Pinpoint the cell where the given text exists, returning its (X, Y) midpoint coordinate. 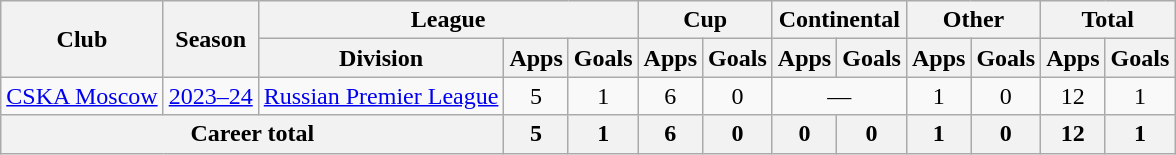
Russian Premier League (381, 96)
Division (381, 58)
— (839, 96)
2023–24 (210, 96)
Season (210, 39)
League (448, 20)
Continental (839, 20)
Career total (252, 134)
Club (82, 39)
Cup (705, 20)
CSKA Moscow (82, 96)
Total (1108, 20)
Other (973, 20)
